Detect which cell encompasses the target text, then output its [X, Y] center coordinate. 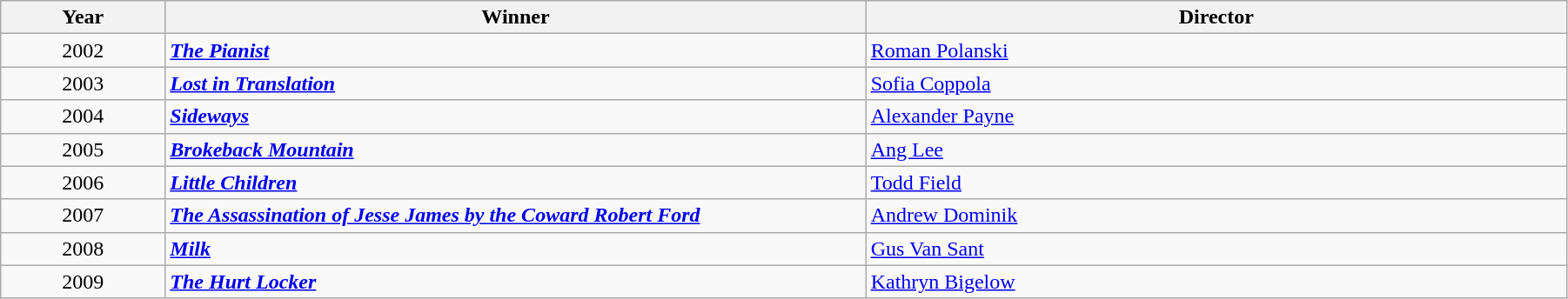
2007 [84, 216]
Andrew Dominik [1216, 216]
2008 [84, 249]
Year [84, 17]
2005 [84, 149]
Roman Polanski [1216, 50]
Sideways [515, 116]
Gus Van Sant [1216, 249]
Brokeback Mountain [515, 149]
Lost in Translation [515, 83]
2002 [84, 50]
2003 [84, 83]
Sofia Coppola [1216, 83]
Ang Lee [1216, 149]
2009 [84, 282]
Milk [515, 249]
The Assassination of Jesse James by the Coward Robert Ford [515, 216]
Little Children [515, 183]
Alexander Payne [1216, 116]
Kathryn Bigelow [1216, 282]
2004 [84, 116]
Winner [515, 17]
2006 [84, 183]
Todd Field [1216, 183]
The Hurt Locker [515, 282]
The Pianist [515, 50]
Director [1216, 17]
